Search for the cell housing the specified text and yield its (x, y) center coordinate. 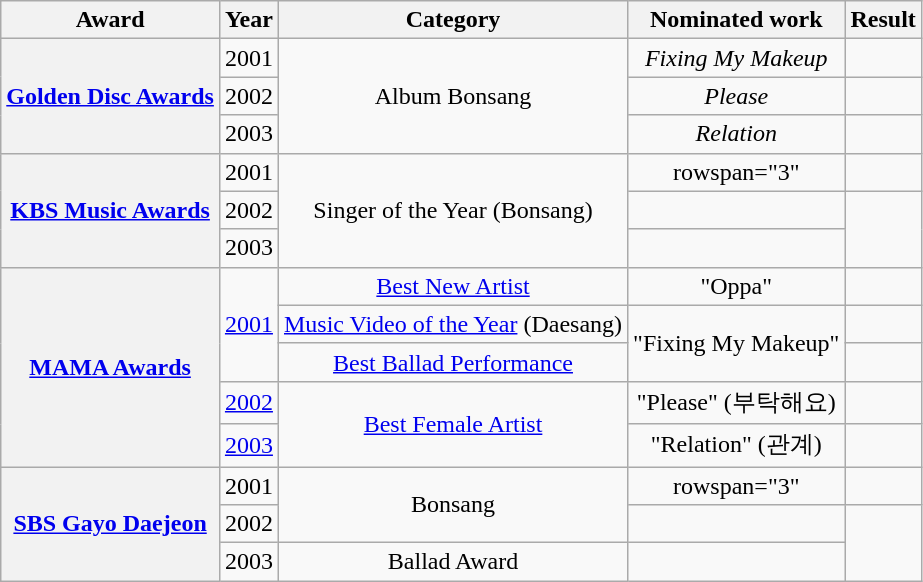
Please (736, 96)
Category (452, 20)
Best New Artist (452, 286)
Fixing My Makeup (736, 58)
Best Ballad Performance (452, 362)
Ballad Award (452, 562)
Album Bonsang (452, 96)
Singer of the Year (Bonsang) (452, 210)
Award (110, 20)
SBS Gayo Daejeon (110, 523)
Music Video of the Year (Daesang) (452, 324)
Golden Disc Awards (110, 96)
"Fixing My Makeup" (736, 343)
"Relation" (관계) (736, 446)
KBS Music Awards (110, 210)
Year (248, 20)
Best Female Artist (452, 424)
Relation (736, 134)
MAMA Awards (110, 366)
Bonsang (452, 504)
"Please" (부탁해요) (736, 402)
"Oppa" (736, 286)
Result (883, 20)
Nominated work (736, 20)
